Output the [X, Y] coordinate of the center of the cell containing the given text.  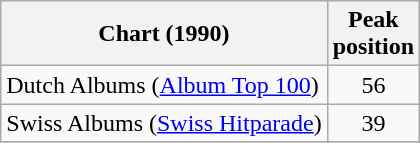
Dutch Albums (Album Top 100) [164, 85]
56 [373, 85]
Swiss Albums (Swiss Hitparade) [164, 123]
Chart (1990) [164, 34]
39 [373, 123]
Peakposition [373, 34]
